Identify which cell holds the provided text, then report its [X, Y] central coordinate. 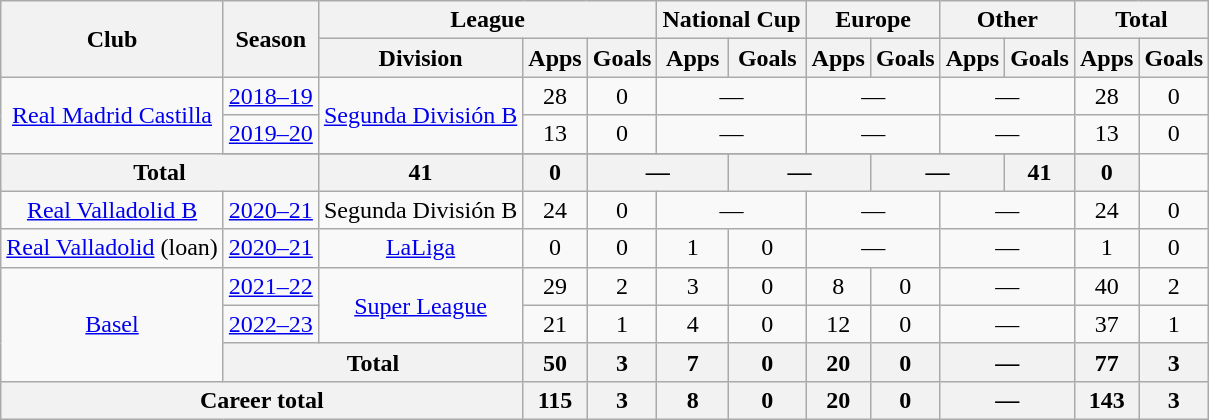
2021–22 [270, 286]
50 [555, 362]
4 [693, 324]
Super League [420, 305]
37 [1106, 324]
Club [112, 39]
143 [1106, 400]
LaLiga [420, 248]
40 [1106, 286]
National Cup [732, 20]
2019–20 [270, 134]
Real Valladolid B [112, 210]
Europe [873, 20]
115 [555, 400]
Other [1007, 20]
Career total [262, 400]
77 [1106, 362]
Real Valladolid (loan) [112, 248]
Real Madrid Castilla [112, 115]
7 [693, 362]
2018–19 [270, 96]
12 [838, 324]
2022–23 [270, 324]
League [488, 20]
21 [555, 324]
Season [270, 39]
29 [555, 286]
Basel [112, 324]
Division [420, 58]
